Locate the cell with the specified text and output its [x, y] center coordinate. 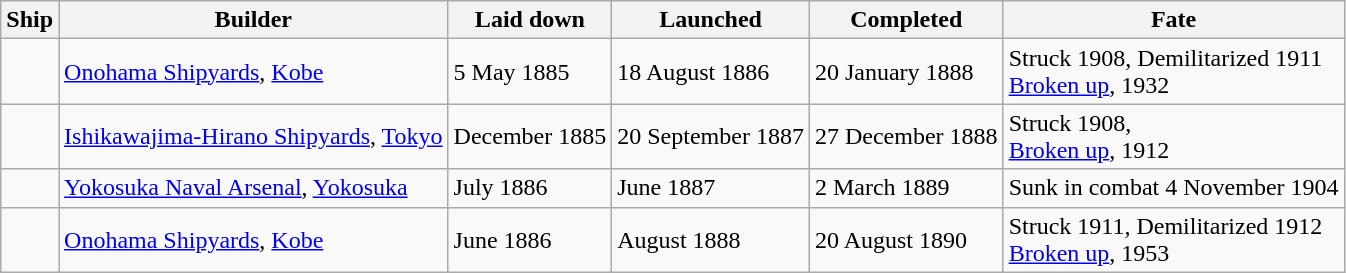
December 1885 [530, 136]
July 1886 [530, 188]
Struck 1911, Demilitarized 1912Broken up, 1953 [1174, 240]
Yokosuka Naval Arsenal, Yokosuka [254, 188]
20 August 1890 [906, 240]
Laid down [530, 20]
5 May 1885 [530, 72]
20 September 1887 [711, 136]
2 March 1889 [906, 188]
Builder [254, 20]
Struck 1908, Broken up, 1912 [1174, 136]
August 1888 [711, 240]
Completed [906, 20]
Sunk in combat 4 November 1904 [1174, 188]
Ishikawajima-Hirano Shipyards, Tokyo [254, 136]
June 1887 [711, 188]
Launched [711, 20]
June 1886 [530, 240]
Ship [30, 20]
Fate [1174, 20]
27 December 1888 [906, 136]
20 January 1888 [906, 72]
Struck 1908, Demilitarized 1911Broken up, 1932 [1174, 72]
18 August 1886 [711, 72]
